Identify which cell holds the provided text, then report its (x, y) central coordinate. 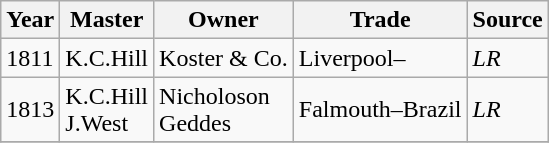
K.C.HillJ.West (107, 110)
Falmouth–Brazil (380, 110)
Liverpool– (380, 58)
K.C.Hill (107, 58)
Source (508, 20)
1813 (30, 110)
1811 (30, 58)
NicholosonGeddes (224, 110)
Master (107, 20)
Koster & Co. (224, 58)
Year (30, 20)
Owner (224, 20)
Trade (380, 20)
